Capture the cell that displays the provided text and extract its [X, Y] central coordinate. 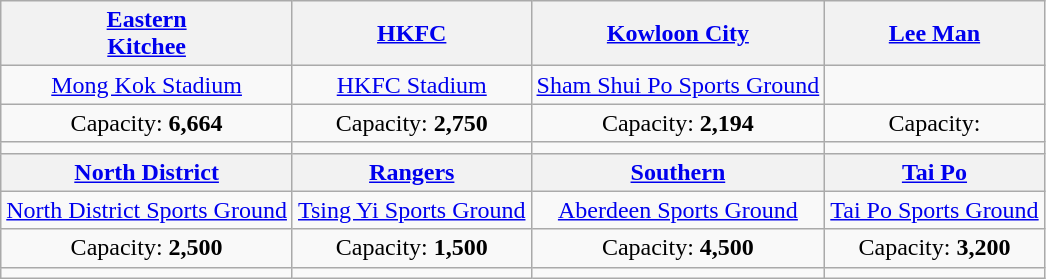
HKFC [412, 34]
Tai Po [934, 172]
Capacity: 1,500 [412, 248]
HKFC Stadium [412, 85]
North District [147, 172]
Sham Shui Po Sports Ground [678, 85]
Capacity: [934, 123]
Capacity: 6,664 [147, 123]
Aberdeen Sports Ground [678, 210]
Kowloon City [678, 34]
Capacity: 2,500 [147, 248]
Tai Po Sports Ground [934, 210]
Capacity: 2,750 [412, 123]
Capacity: 2,194 [678, 123]
Mong Kok Stadium [147, 85]
Lee Man [934, 34]
Southern [678, 172]
Capacity: 4,500 [678, 248]
North District Sports Ground [147, 210]
Capacity: 3,200 [934, 248]
Tsing Yi Sports Ground [412, 210]
Rangers [412, 172]
EasternKitchee [147, 34]
